For the text-containing cell, return its midpoint in (X, Y) coordinate format. 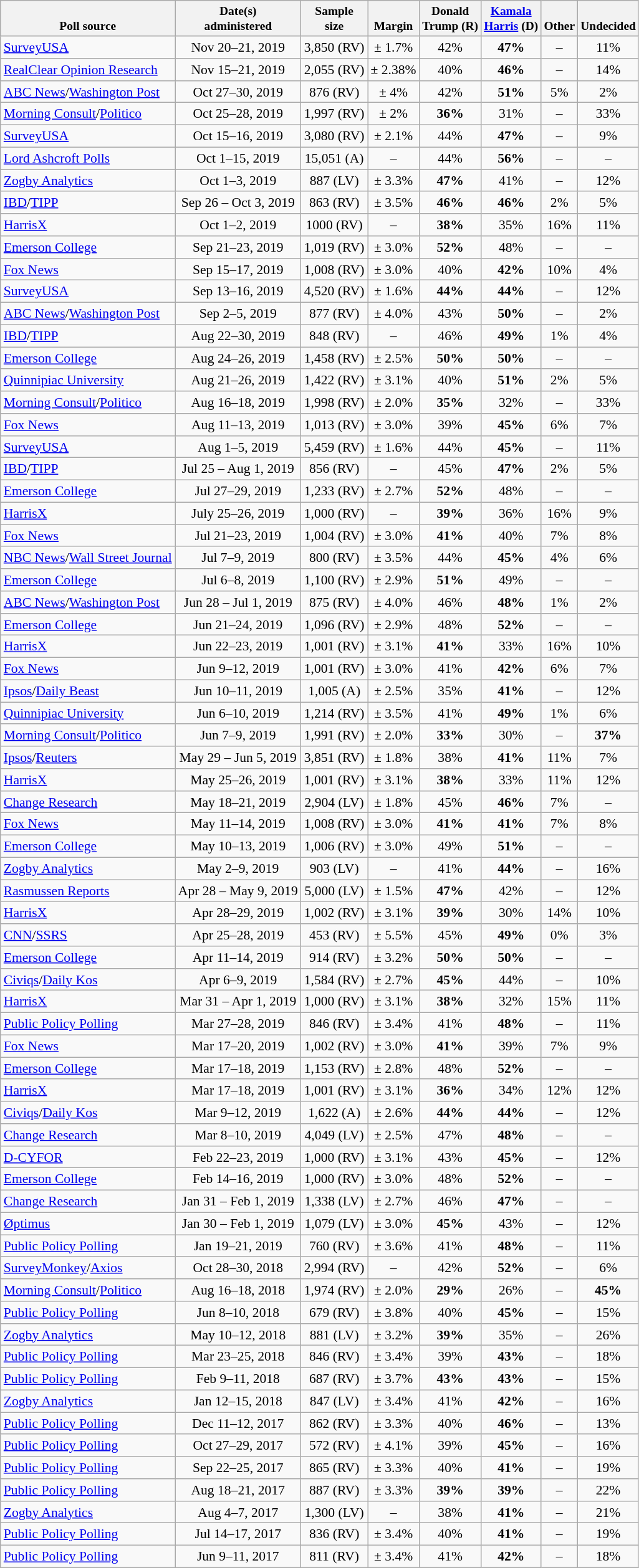
± 2.8% (394, 1068)
May 10–13, 2019 (238, 847)
4,049 (LV) (334, 1135)
Oct 15–16, 2019 (238, 136)
1,233 (RV) (334, 492)
Apr 11–14, 2019 (238, 957)
3,851 (RV) (334, 758)
Margin (394, 19)
1,019 (RV) (334, 247)
1,991 (RV) (334, 736)
Other (560, 19)
679 (RV) (334, 1313)
1,998 (RV) (334, 402)
876 (RV) (334, 92)
Oct 1–15, 2019 (238, 158)
37% (608, 736)
SurveyMonkey/Axios (88, 1268)
877 (RV) (334, 314)
4,520 (RV) (334, 292)
Jul 21–23, 2019 (238, 536)
CNN/SSRS (88, 935)
3,080 (RV) (334, 136)
Mar 17–20, 2019 (238, 1047)
± 1.5% (394, 891)
Øptimus (88, 1224)
Jun 21–24, 2019 (238, 625)
836 (RV) (334, 1534)
May 29 – Jun 5, 2019 (238, 758)
2,994 (RV) (334, 1268)
453 (RV) (334, 935)
56% (511, 158)
Sep 2–5, 2019 (238, 314)
± 2.6% (394, 1113)
Undecided (608, 19)
1,622 (A) (334, 1113)
2,055 (RV) (334, 70)
Jan 12–15, 2018 (238, 1402)
Mar 31 – Apr 1, 2019 (238, 1002)
887 (LV) (334, 181)
Aug 4–7, 2017 (238, 1513)
1000 (RV) (334, 225)
1,974 (RV) (334, 1290)
Apr 28–29, 2019 (238, 913)
Feb 14–16, 2019 (238, 1179)
Apr 28 – May 9, 2019 (238, 891)
Samplesize (334, 19)
875 (RV) (334, 602)
May 11–14, 2019 (238, 824)
31% (511, 114)
May 2–9, 2019 (238, 868)
Nov 20–21, 2019 (238, 47)
± 2.38% (394, 70)
Jul 27–29, 2019 (238, 492)
3% (608, 935)
1,422 (RV) (334, 381)
1,997 (RV) (334, 114)
± 1.7% (394, 47)
Date(s)administered (238, 19)
887 (RV) (334, 1490)
1,005 (A) (334, 691)
± 4.1% (394, 1446)
July 25–26, 2019 (238, 513)
22% (608, 1490)
3,850 (RV) (334, 47)
± 3.6% (394, 1246)
Jun 28 – Jul 1, 2019 (238, 602)
1,153 (RV) (334, 1068)
15,051 (A) (334, 158)
903 (LV) (334, 868)
Poll source (88, 19)
Rasmussen Reports (88, 891)
5,459 (RV) (334, 447)
Aug 21–26, 2019 (238, 381)
Aug 16–18, 2019 (238, 402)
Jul 7–9, 2019 (238, 558)
Jun 6–10, 2019 (238, 713)
5,000 (LV) (334, 891)
± 3.7% (394, 1379)
Aug 11–13, 2019 (238, 425)
572 (RV) (334, 1446)
May 18–21, 2019 (238, 802)
± 3.8% (394, 1313)
0% (560, 935)
Jul 14–17, 2017 (238, 1534)
Aug 22–30, 2019 (238, 336)
Jan 19–21, 2019 (238, 1246)
Aug 1–5, 2019 (238, 447)
1,096 (RV) (334, 625)
Feb 9–11, 2018 (238, 1379)
± 2.1% (394, 136)
881 (LV) (334, 1335)
Oct 28–30, 2018 (238, 1268)
Aug 16–18, 2018 (238, 1290)
Jun 7–9, 2019 (238, 736)
Sep 15–17, 2019 (238, 270)
Ipsos/Reuters (88, 758)
34% (511, 1091)
760 (RV) (334, 1246)
1,100 (RV) (334, 580)
Jun 22–23, 2019 (238, 647)
Oct 27–29, 2017 (238, 1446)
1,079 (LV) (334, 1224)
± 2% (394, 114)
Jun 8–10, 2018 (238, 1313)
914 (RV) (334, 957)
856 (RV) (334, 469)
Apr 25–28, 2019 (238, 935)
1,214 (RV) (334, 713)
Jun 10–11, 2019 (238, 691)
1,004 (RV) (334, 536)
Dec 11–12, 2017 (238, 1423)
Jan 31 – Feb 1, 2019 (238, 1202)
Mar 9–12, 2019 (238, 1113)
± 5.5% (394, 935)
862 (RV) (334, 1423)
1,013 (RV) (334, 425)
Jun 9–12, 2019 (238, 669)
Oct 27–30, 2019 (238, 92)
Nov 15–21, 2019 (238, 70)
Apr 6–9, 2019 (238, 980)
Jun 9–11, 2017 (238, 1557)
Ipsos/Daily Beast (88, 691)
D-CYFOR (88, 1157)
RealClear Opinion Research (88, 70)
Jan 30 – Feb 1, 2019 (238, 1224)
Aug 24–26, 2019 (238, 358)
21% (608, 1513)
Oct 1–2, 2019 (238, 225)
Sep 21–23, 2019 (238, 247)
Sep 13–16, 2019 (238, 292)
Aug 18–21, 2017 (238, 1490)
Jul 6–8, 2019 (238, 580)
DonaldTrump (R) (450, 19)
865 (RV) (334, 1468)
1,458 (RV) (334, 358)
Sep 26 – Oct 3, 2019 (238, 203)
1,300 (LV) (334, 1513)
848 (RV) (334, 336)
863 (RV) (334, 203)
2,904 (LV) (334, 802)
Mar 23–25, 2018 (238, 1357)
Oct 25–28, 2019 (238, 114)
Sep 22–25, 2017 (238, 1468)
Mar 27–28, 2019 (238, 1024)
May 25–26, 2019 (238, 780)
May 10–12, 2018 (238, 1335)
29% (450, 1290)
1,006 (RV) (334, 847)
± 4% (394, 92)
687 (RV) (334, 1379)
847 (LV) (334, 1402)
1,584 (RV) (334, 980)
Oct 1–3, 2019 (238, 181)
13% (608, 1423)
811 (RV) (334, 1557)
Mar 8–10, 2019 (238, 1135)
NBC News/Wall Street Journal (88, 558)
Jul 25 – Aug 1, 2019 (238, 469)
1,338 (LV) (334, 1202)
800 (RV) (334, 558)
KamalaHarris (D) (511, 19)
Feb 22–23, 2019 (238, 1157)
Lord Ashcroft Polls (88, 158)
